Determine the (x, y) coordinate at the center of the cell enclosing the given text.  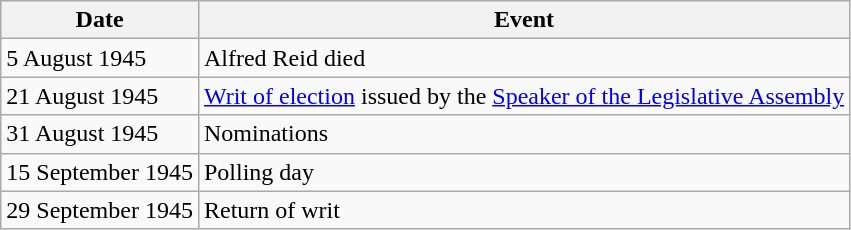
Event (524, 20)
Writ of election issued by the Speaker of the Legislative Assembly (524, 96)
Alfred Reid died (524, 58)
29 September 1945 (100, 210)
15 September 1945 (100, 172)
Return of writ (524, 210)
Nominations (524, 134)
31 August 1945 (100, 134)
Date (100, 20)
21 August 1945 (100, 96)
Polling day (524, 172)
5 August 1945 (100, 58)
